Determine the (x, y) coordinate at the center of the cell enclosing the given text.  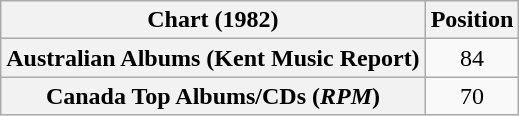
84 (472, 58)
Australian Albums (Kent Music Report) (213, 58)
Canada Top Albums/CDs (RPM) (213, 96)
Position (472, 20)
Chart (1982) (213, 20)
70 (472, 96)
